Search for the cell housing the specified text and yield its [x, y] center coordinate. 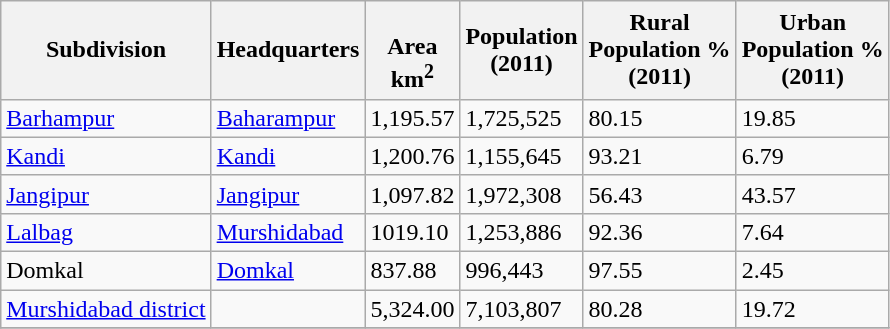
Headquarters [288, 50]
80.15 [660, 118]
92.36 [660, 232]
1,195.57 [412, 118]
7,103,807 [522, 309]
1,200.76 [412, 156]
1,725,525 [522, 118]
19.85 [812, 118]
Subdivision [106, 50]
5,324.00 [412, 309]
Baharampur [288, 118]
Barhampur [106, 118]
Murshidabad [288, 232]
837.88 [412, 271]
Population(2011) [522, 50]
56.43 [660, 194]
97.55 [660, 271]
RuralPopulation %(2011) [660, 50]
1,155,645 [522, 156]
2.45 [812, 271]
6.79 [812, 156]
80.28 [660, 309]
Urban Population % (2011) [812, 50]
43.57 [812, 194]
Murshidabad district [106, 309]
Areakm2 [412, 50]
1,972,308 [522, 194]
1019.10 [412, 232]
7.64 [812, 232]
996,443 [522, 271]
93.21 [660, 156]
1,097.82 [412, 194]
19.72 [812, 309]
1,253,886 [522, 232]
Lalbag [106, 232]
